Detect which cell encompasses the target text, then output its (x, y) center coordinate. 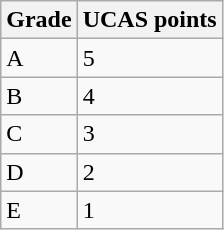
E (39, 210)
UCAS points (150, 20)
A (39, 58)
1 (150, 210)
4 (150, 96)
D (39, 172)
5 (150, 58)
B (39, 96)
2 (150, 172)
3 (150, 134)
Grade (39, 20)
C (39, 134)
